Output the (x, y) coordinate of the center of the cell containing the given text.  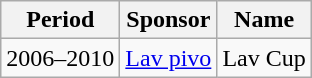
Lav Cup (264, 58)
Sponsor (168, 20)
Period (60, 20)
2006–2010 (60, 58)
Name (264, 20)
Lav pivo (168, 58)
